Output the (x, y) coordinate of the center of the cell containing the given text.  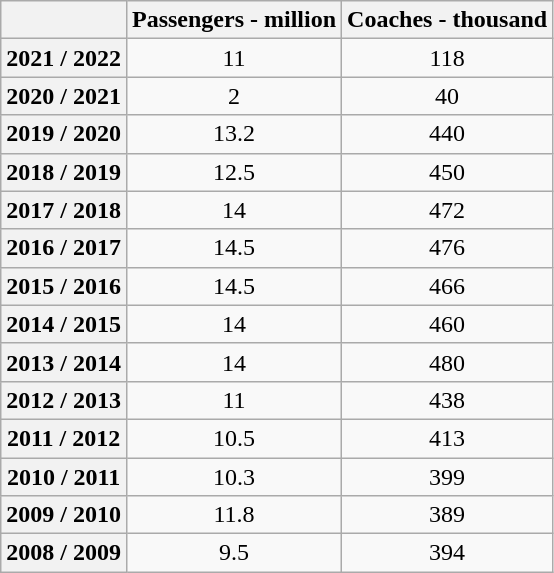
438 (448, 400)
2019 / 2020 (64, 134)
476 (448, 248)
10.5 (234, 438)
472 (448, 210)
2017 / 2018 (64, 210)
9.5 (234, 553)
2010 / 2011 (64, 477)
2009 / 2010 (64, 515)
2016 / 2017 (64, 248)
13.2 (234, 134)
2008 / 2009 (64, 553)
440 (448, 134)
460 (448, 324)
11.8 (234, 515)
2020 / 2021 (64, 96)
2014 / 2015 (64, 324)
2015 / 2016 (64, 286)
2012 / 2013 (64, 400)
10.3 (234, 477)
2013 / 2014 (64, 362)
2018 / 2019 (64, 172)
12.5 (234, 172)
40 (448, 96)
118 (448, 58)
2 (234, 96)
Passe­ngers - million (234, 20)
399 (448, 477)
394 (448, 553)
480 (448, 362)
450 (448, 172)
2011 / 2012 (64, 438)
389 (448, 515)
2021 / 2022 (64, 58)
413 (448, 438)
Coaches - thousand (448, 20)
466 (448, 286)
